Provide the (x, y) coordinate of the cell's center where the given text is located.  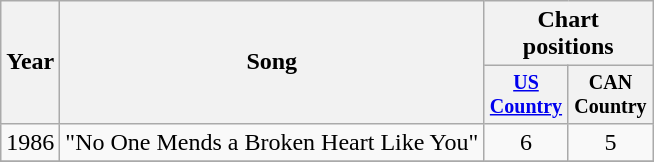
5 (610, 142)
1986 (30, 142)
"No One Mends a Broken Heart Like You" (272, 142)
6 (526, 142)
Chart positions (568, 34)
Song (272, 62)
US Country (526, 94)
CAN Country (610, 94)
Year (30, 62)
